Search for the cell housing the specified text and yield its (X, Y) center coordinate. 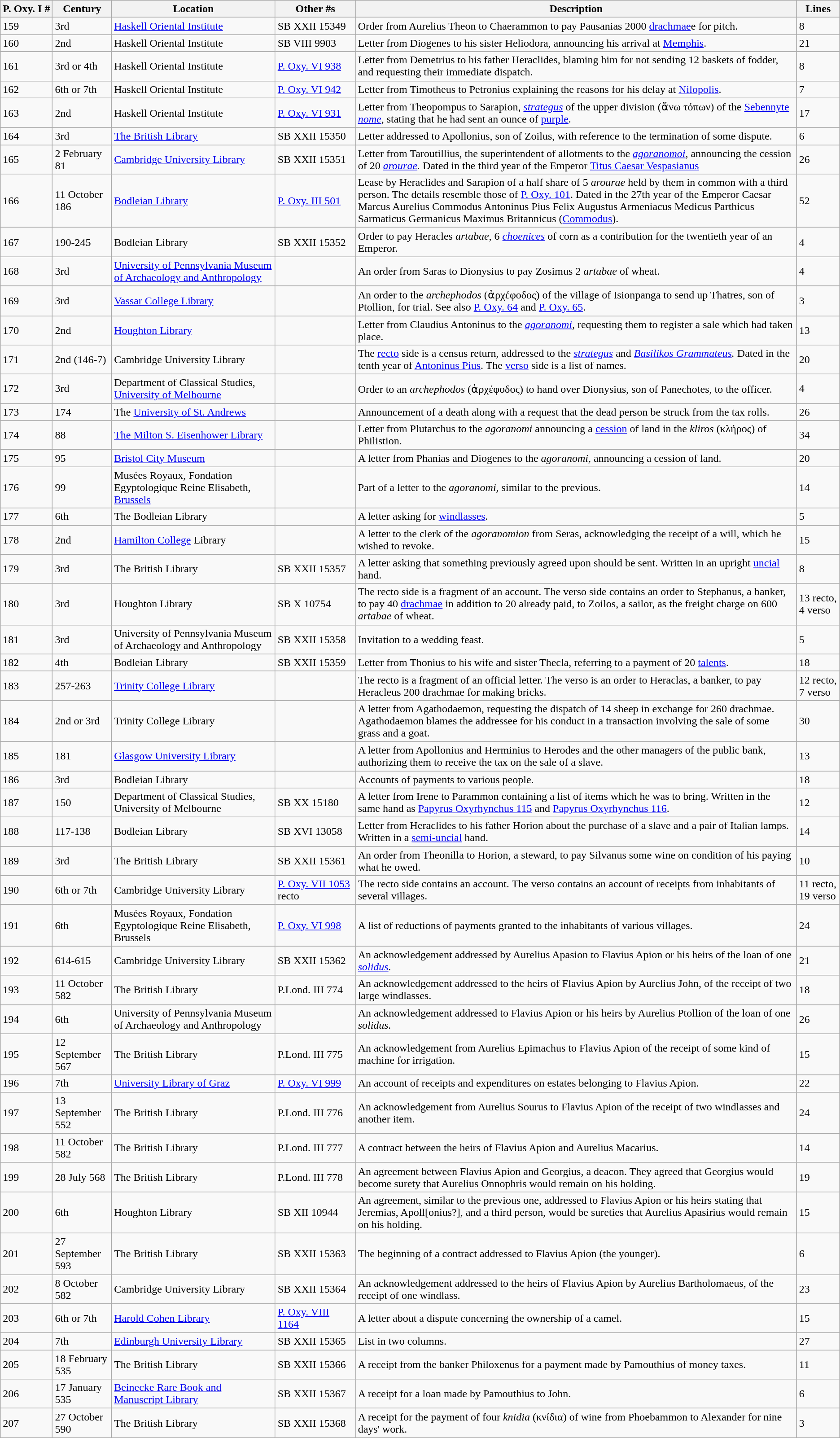
SB XXII 15365 (315, 1342)
An acknowledgement from Aurelius Sourus to Flavius Apion of the receipt of two windlasses and another item. (576, 1113)
P. Oxy. VI 938 (315, 66)
171 (26, 360)
SB XII 10944 (315, 1212)
2nd or 3rd (82, 721)
161 (26, 66)
Announcement of a death along with a request that the dead person be struck from the tax rolls. (576, 412)
SB XXII 15357 (315, 569)
179 (26, 569)
P.Lond. III 777 (315, 1148)
An acknowledgement addressed by Aurelius Apasion to Flavius Apion or his heirs of the loan of one solidus. (576, 960)
Order to an archephodos (ἀρχέφοδος) to hand over Dionysius, son of Panechotes, to the officer. (576, 389)
27 October 590 (82, 1423)
169 (26, 301)
Location (194, 9)
University Library of Graz (194, 1083)
8 October 582 (82, 1289)
17 January 535 (82, 1394)
A letter asking that something previously agreed upon should be sent. Written in an upright uncial hand. (576, 569)
99 (82, 487)
Letter from Theopompus to Sarapion, strategus of the upper division (ἄνω τόπων) of the Sebennyte nome, stating that he had sent an ounce of purple. (576, 113)
198 (26, 1148)
Glasgow University Library (194, 756)
95 (82, 458)
200 (26, 1212)
The recto side contains an account. The verso contains an account of receipts from inhabitants of several villages. (576, 890)
185 (26, 756)
159 (26, 26)
Part of a letter to the agoranomi, similar to the previous. (576, 487)
SB XXII 15361 (315, 861)
SB XXII 15368 (315, 1423)
13 September 552 (82, 1113)
191 (26, 925)
An acknowledgement addressed to Flavius Apion or his heirs by Aurelius Ptollion of the loan of one solidus. (576, 1019)
175 (26, 458)
SB XXII 15362 (315, 960)
166 (26, 201)
12 recto, 7 verso (818, 686)
Vassar College Library (194, 301)
257-263 (82, 686)
P. Oxy. VI 999 (315, 1083)
52 (818, 201)
SB XXII 15363 (315, 1254)
150 (82, 802)
22 (818, 1083)
P.Lond. III 775 (315, 1054)
A letter to the clerk of the agoranomion from Seras, acknowledging the receipt of a will, which he wished to revoke. (576, 539)
207 (26, 1423)
SB XXII 15359 (315, 662)
18 February 535 (82, 1364)
SB XXII 15358 (315, 639)
Letter from Heraclides to his father Horion about the purchase of a slave and a pair of Italian lamps. Written in a semi-uncial hand. (576, 832)
A receipt for a loan made by Pamouthius to John. (576, 1394)
The Milton S. Eisenhower Library (194, 435)
163 (26, 113)
P. Oxy. VIII 1164 (315, 1319)
A receipt for the payment of four knidia (κνίδια) of wine from Phoebammon to Alexander for nine days' work. (576, 1423)
189 (26, 861)
SB XXII 15366 (315, 1364)
SB XVI 13058 (315, 832)
187 (26, 802)
Century (82, 9)
An acknowledgement from Aurelius Epimachus to Flavius Apion of the receipt of some kind of machine for irrigation. (576, 1054)
23 (818, 1289)
205 (26, 1364)
P. Oxy. VI 931 (315, 113)
162 (26, 89)
SB XXII 15350 (315, 136)
204 (26, 1342)
P.Lond. III 778 (315, 1177)
An acknowledgement addressed to the heirs of Flavius Apion by Aurelius John, of the receipt of two large windlasses. (576, 990)
Order from Aurelius Theon to Chaerammon to pay Pausanias 2000 drachmaee for pitch. (576, 26)
184 (26, 721)
11 October 186 (82, 201)
88 (82, 435)
34 (818, 435)
11 (818, 1364)
The Bodleian Library (194, 517)
176 (26, 487)
SB XXII 15349 (315, 26)
P. Oxy. VII 1053 recto (315, 890)
168 (26, 271)
An account of receipts and expenditures on estates belonging to Flavius Apion. (576, 1083)
199 (26, 1177)
206 (26, 1394)
A list of reductions of payments granted to the inhabitants of various villages. (576, 925)
Letter from Diogenes to his sister Heliodora, announcing his arrival at Memphis. (576, 43)
The recto is a fragment of an official letter. The verso is an order to Heraclas, a banker, to pay Heracleus 200 drachmae for making bricks. (576, 686)
SB X 10754 (315, 604)
An order from Saras to Dionysius to pay Zosimus 2 artabae of wheat. (576, 271)
Letter from Demetrius to his father Heraclides, blaming him for not sending 12 baskets of fodder, and requesting their immediate dispatch. (576, 66)
Invitation to a wedding feast. (576, 639)
P. Oxy. I # (26, 9)
List in two columns. (576, 1342)
10 (818, 861)
3rd or 4th (82, 66)
160 (26, 43)
Letter from Thonius to his wife and sister Thecla, referring to a payment of 20 talents. (576, 662)
P.Lond. III 776 (315, 1113)
An acknowledgement addressed to the heirs of Flavius Apion by Aurelius Bartholomaeus, of the receipt of one windlass. (576, 1289)
27 September 593 (82, 1254)
P.Lond. III 774 (315, 990)
SB XXII 15351 (315, 160)
614-615 (82, 960)
180 (26, 604)
194 (26, 1019)
4th (82, 662)
183 (26, 686)
Lines (818, 9)
The University of St. Andrews (194, 412)
Letter from Timotheus to Petronius explaining the reasons for his delay at Nilopolis. (576, 89)
P. Oxy. VI 942 (315, 89)
164 (26, 136)
172 (26, 389)
117-138 (82, 832)
Letter from Claudius Antoninus to the agoranomi, requesting them to register a sale which had taken place. (576, 330)
203 (26, 1319)
P. Oxy. VI 998 (315, 925)
2nd (146-7) (82, 360)
A letter asking for windlasses. (576, 517)
190 (26, 890)
192 (26, 960)
The beginning of a contract addressed to Flavius Apion (the younger). (576, 1254)
Harold Cohen Library (194, 1319)
A letter from Phanias and Diogenes to the agoranomi, announcing a cession of land. (576, 458)
12 September 567 (82, 1054)
Description (576, 9)
A receipt from the banker Philoxenus for a payment made by Pamouthius of money taxes. (576, 1364)
Edinburgh University Library (194, 1342)
A letter about a dispute concerning the ownership of a camel. (576, 1319)
13 recto, 4 verso (818, 604)
Bristol City Museum (194, 458)
Letter from Plutarchus to the agoranomi announcing a cession of land in the kliros (κλήρος) of Philistion. (576, 435)
178 (26, 539)
SB XXII 15352 (315, 242)
12 (818, 802)
Beinecke Rare Book and Manuscript Library (194, 1394)
201 (26, 1254)
188 (26, 832)
30 (818, 721)
SB XXII 15364 (315, 1289)
193 (26, 990)
A contract between the heirs of Flavius Apion and Aurelius Macarius. (576, 1148)
P. Oxy. III 501 (315, 201)
170 (26, 330)
167 (26, 242)
196 (26, 1083)
Other #s (315, 9)
186 (26, 780)
165 (26, 160)
190-245 (82, 242)
27 (818, 1342)
17 (818, 113)
182 (26, 662)
177 (26, 517)
7 (818, 89)
An order from Theonilla to Horion, a steward, to pay Silvanus some wine on condition of his paying what he owed. (576, 861)
Letter addressed to Apollonius, son of Zoilus, with reference to the termination of some dispute. (576, 136)
11 recto, 19 verso (818, 890)
Hamilton College Library (194, 539)
SB XX 15180 (315, 802)
202 (26, 1289)
2 February 81 (82, 160)
28 July 568 (82, 1177)
19 (818, 1177)
Order to pay Heracles artabae, 6 choenices of corn as a contribution for the twentieth year of an Emperor. (576, 242)
197 (26, 1113)
195 (26, 1054)
SB VIII 9903 (315, 43)
SB XXII 15367 (315, 1394)
173 (26, 412)
Accounts of payments to various people. (576, 780)
